Determine the [x, y] coordinate at the center of the cell enclosing the given text.  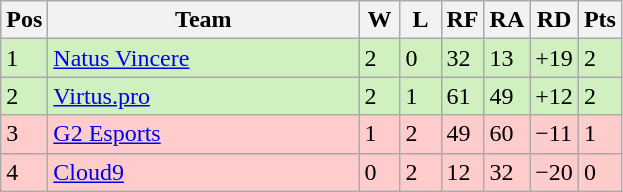
Pts [600, 20]
W [380, 20]
−20 [554, 172]
4 [24, 172]
+19 [554, 58]
RD [554, 20]
3 [24, 134]
12 [462, 172]
Pos [24, 20]
RA [507, 20]
G2 Esports [204, 134]
60 [507, 134]
+12 [554, 96]
RF [462, 20]
Cloud9 [204, 172]
Natus Vincere [204, 58]
Virtus.pro [204, 96]
L [420, 20]
61 [462, 96]
−11 [554, 134]
Team [204, 20]
13 [507, 58]
